Search for the cell housing the specified text and yield its [x, y] center coordinate. 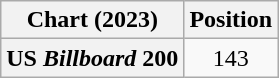
Chart (2023) [92, 20]
143 [231, 58]
Position [231, 20]
US Billboard 200 [92, 58]
